Detect which cell encompasses the target text, then output its [X, Y] center coordinate. 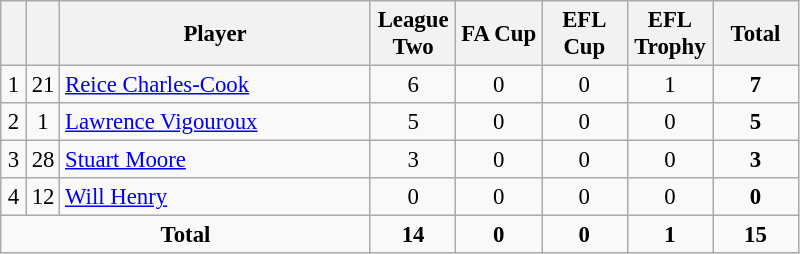
21 [42, 85]
28 [42, 160]
Reice Charles-Cook [216, 85]
14 [413, 235]
FA Cup [499, 34]
League Two [413, 34]
6 [413, 85]
Stuart Moore [216, 160]
4 [14, 197]
Will Henry [216, 197]
EFL Cup [585, 34]
2 [14, 122]
7 [756, 85]
15 [756, 235]
Player [216, 34]
EFL Trophy [670, 34]
Lawrence Vigouroux [216, 122]
12 [42, 197]
